Capture the cell that displays the provided text and extract its (x, y) central coordinate. 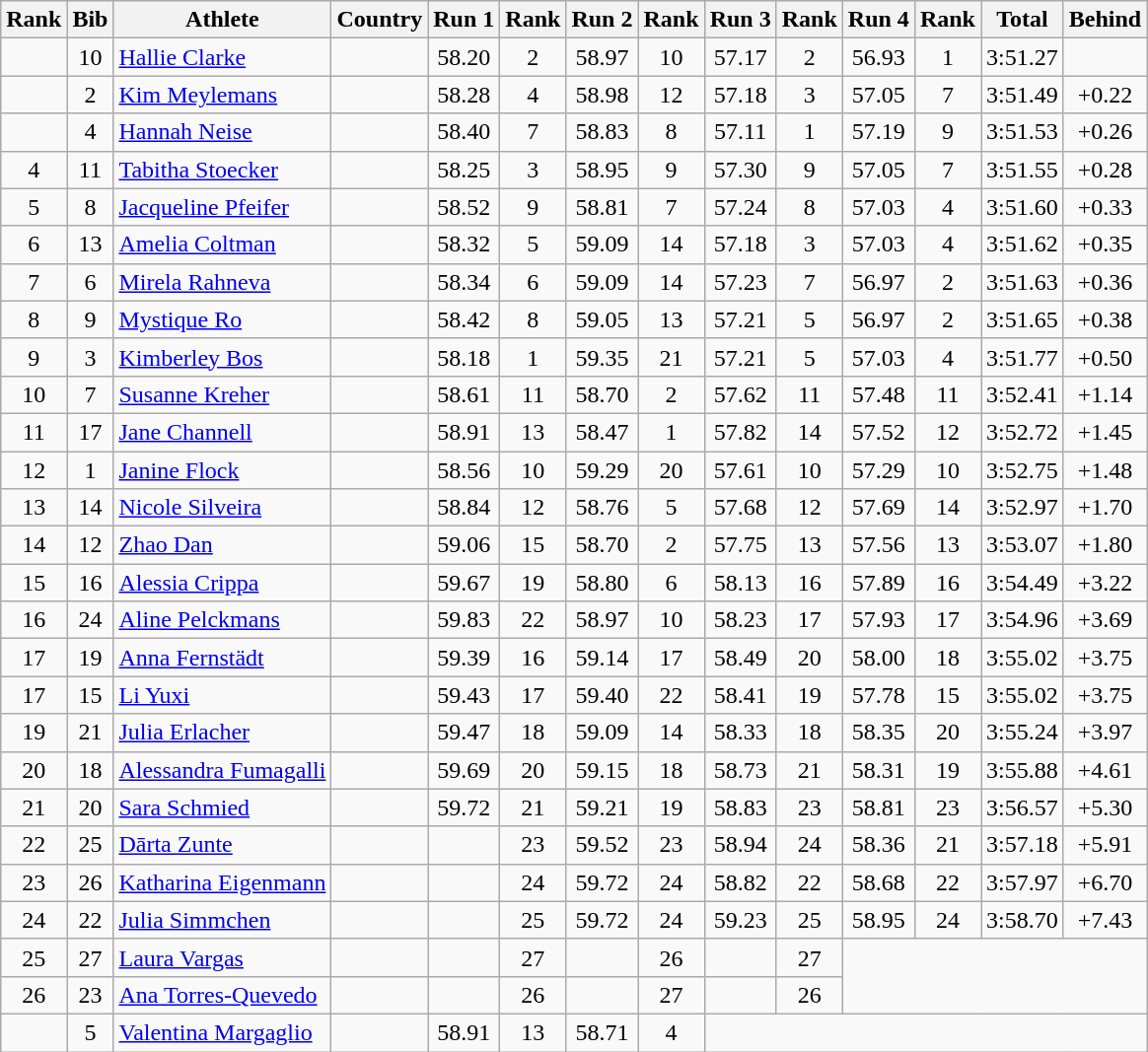
+0.33 (1105, 207)
59.52 (602, 845)
58.56 (464, 470)
Run 2 (602, 20)
Run 1 (464, 20)
Julia Simmchen (223, 920)
58.13 (740, 583)
3:51.53 (1022, 132)
59.15 (602, 770)
58.68 (878, 882)
3:51.63 (1022, 282)
+0.50 (1105, 357)
Alessandra Fumagalli (223, 770)
Jane Channell (223, 432)
Hallie Clarke (223, 57)
58.84 (464, 508)
+1.48 (1105, 470)
+5.91 (1105, 845)
57.93 (878, 620)
58.34 (464, 282)
58.31 (878, 770)
Athlete (223, 20)
57.19 (878, 132)
Amelia Coltman (223, 245)
58.82 (740, 882)
57.52 (878, 432)
+0.26 (1105, 132)
58.40 (464, 132)
59.40 (602, 695)
Jacqueline Pfeifer (223, 207)
Run 4 (878, 20)
57.11 (740, 132)
3:51.55 (1022, 170)
58.33 (740, 733)
59.35 (602, 357)
58.41 (740, 695)
Ana Torres-Quevedo (223, 995)
Total (1022, 20)
58.76 (602, 508)
3:55.88 (1022, 770)
Janine Flock (223, 470)
3:51.49 (1022, 95)
58.52 (464, 207)
59.83 (464, 620)
+1.80 (1105, 545)
3:51.62 (1022, 245)
3:54.96 (1022, 620)
59.47 (464, 733)
Hannah Neise (223, 132)
57.29 (878, 470)
Mirela Rahneva (223, 282)
+1.70 (1105, 508)
Anna Fernstädt (223, 658)
Nicole Silveira (223, 508)
Tabitha Stoecker (223, 170)
Katharina Eigenmann (223, 882)
Kim Meylemans (223, 95)
59.06 (464, 545)
Susanne Kreher (223, 394)
57.62 (740, 394)
57.56 (878, 545)
+0.22 (1105, 95)
56.93 (878, 57)
+0.38 (1105, 319)
+5.30 (1105, 807)
+3.97 (1105, 733)
+3.22 (1105, 583)
Country (380, 20)
58.61 (464, 394)
3:57.18 (1022, 845)
57.61 (740, 470)
Alessia Crippa (223, 583)
+4.61 (1105, 770)
+6.70 (1105, 882)
Valentina Margaglio (223, 1032)
Behind (1105, 20)
Sara Schmied (223, 807)
Zhao Dan (223, 545)
3:57.97 (1022, 882)
58.98 (602, 95)
57.78 (878, 695)
57.69 (878, 508)
+1.45 (1105, 432)
+0.28 (1105, 170)
59.39 (464, 658)
+0.36 (1105, 282)
Julia Erlacher (223, 733)
58.73 (740, 770)
59.67 (464, 583)
59.23 (740, 920)
59.21 (602, 807)
59.43 (464, 695)
Bib (91, 20)
Laura Vargas (223, 957)
58.35 (878, 733)
+1.14 (1105, 394)
59.05 (602, 319)
58.20 (464, 57)
3:52.75 (1022, 470)
58.36 (878, 845)
58.32 (464, 245)
58.47 (602, 432)
58.00 (878, 658)
58.18 (464, 357)
59.14 (602, 658)
57.24 (740, 207)
57.17 (740, 57)
3:51.77 (1022, 357)
Run 3 (740, 20)
57.82 (740, 432)
+3.69 (1105, 620)
3:53.07 (1022, 545)
3:52.41 (1022, 394)
57.30 (740, 170)
58.49 (740, 658)
3:52.97 (1022, 508)
57.68 (740, 508)
3:51.60 (1022, 207)
3:51.27 (1022, 57)
58.71 (602, 1032)
Li Yuxi (223, 695)
+0.35 (1105, 245)
Mystique Ro (223, 319)
57.89 (878, 583)
58.28 (464, 95)
59.29 (602, 470)
3:52.72 (1022, 432)
+7.43 (1105, 920)
3:58.70 (1022, 920)
58.25 (464, 170)
58.80 (602, 583)
59.69 (464, 770)
Aline Pelckmans (223, 620)
3:56.57 (1022, 807)
3:55.24 (1022, 733)
58.94 (740, 845)
Kimberley Bos (223, 357)
3:51.65 (1022, 319)
57.23 (740, 282)
57.48 (878, 394)
3:54.49 (1022, 583)
58.23 (740, 620)
Dārta Zunte (223, 845)
57.75 (740, 545)
58.42 (464, 319)
